Extract the [X, Y] coordinate from the center of the cell holding the provided text.  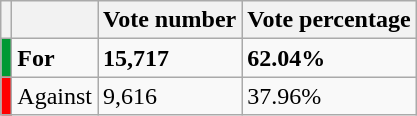
9,616 [170, 96]
Against [55, 96]
Vote percentage [329, 20]
62.04% [329, 58]
For [55, 58]
Vote number [170, 20]
15,717 [170, 58]
37.96% [329, 96]
